Scan for the cell matching the given text and deliver its (x, y) coordinate at center. 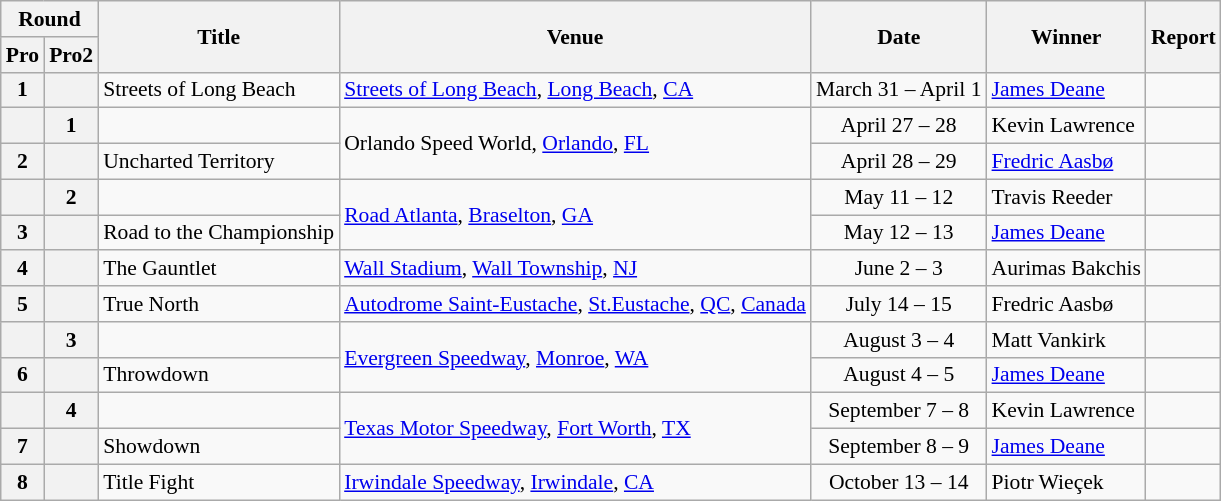
Title (218, 36)
Irwindale Speedway, Irwindale, CA (575, 482)
August 4 – 5 (899, 375)
Piotr Wieçek (1066, 482)
March 31 – April 1 (899, 90)
Showdown (218, 447)
August 3 – 4 (899, 340)
Evergreen Speedway, Monroe, WA (575, 358)
Streets of Long Beach, Long Beach, CA (575, 90)
Title Fight (218, 482)
Uncharted Territory (218, 162)
September 7 – 8 (899, 411)
True North (218, 304)
Pro2 (71, 55)
8 (22, 482)
Report (1184, 36)
April 28 – 29 (899, 162)
June 2 – 3 (899, 269)
Round (50, 19)
Orlando Speed World, Orlando, FL (575, 144)
July 14 – 15 (899, 304)
September 8 – 9 (899, 447)
Texas Motor Speedway, Fort Worth, TX (575, 428)
Streets of Long Beach (218, 90)
Travis Reeder (1066, 197)
Winner (1066, 36)
Throwdown (218, 375)
Road Atlanta, Braselton, GA (575, 214)
7 (22, 447)
Autodrome Saint-Eustache, St.Eustache, QC, Canada (575, 304)
October 13 – 14 (899, 482)
The Gauntlet (218, 269)
April 27 – 28 (899, 126)
Pro (22, 55)
5 (22, 304)
Aurimas Bakchis (1066, 269)
May 11 – 12 (899, 197)
Date (899, 36)
6 (22, 375)
May 12 – 13 (899, 233)
Road to the Championship (218, 233)
Venue (575, 36)
Wall Stadium, Wall Township, NJ (575, 269)
Matt Vankirk (1066, 340)
